For the text-containing cell, return its midpoint in [x, y] coordinate format. 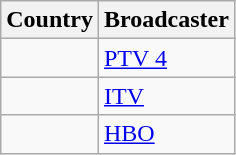
ITV [166, 96]
HBO [166, 134]
Broadcaster [166, 20]
Country [50, 20]
PTV 4 [166, 58]
